Identify which cell holds the provided text, then report its (X, Y) central coordinate. 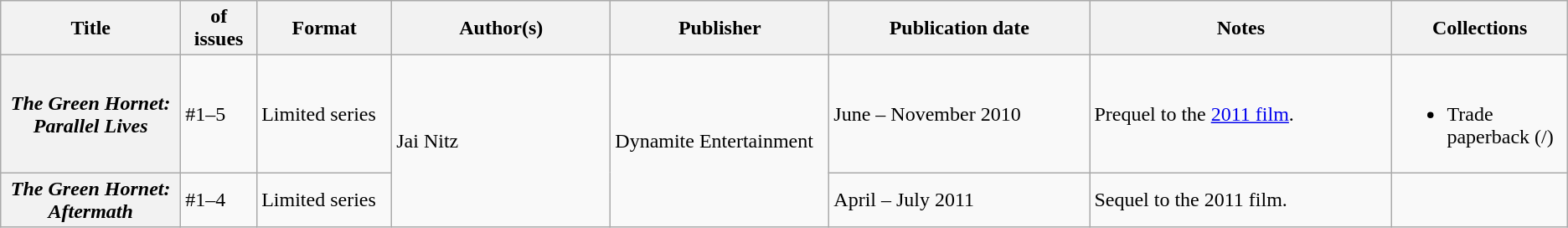
Trade paperback (/) (1479, 114)
Collections (1479, 28)
The Green Hornet: Aftermath (90, 199)
Jai Nitz (501, 141)
Author(s) (501, 28)
Publication date (960, 28)
Title (90, 28)
Dynamite Entertainment (720, 141)
Publisher (720, 28)
The Green Hornet: Parallel Lives (90, 114)
April – July 2011 (960, 199)
Sequel to the 2011 film. (1241, 199)
Notes (1241, 28)
June – November 2010 (960, 114)
Format (325, 28)
Prequel to the 2011 film. (1241, 114)
of issues (219, 28)
#1–4 (219, 199)
#1–5 (219, 114)
